Locate the cell with the specified text and output its [X, Y] center coordinate. 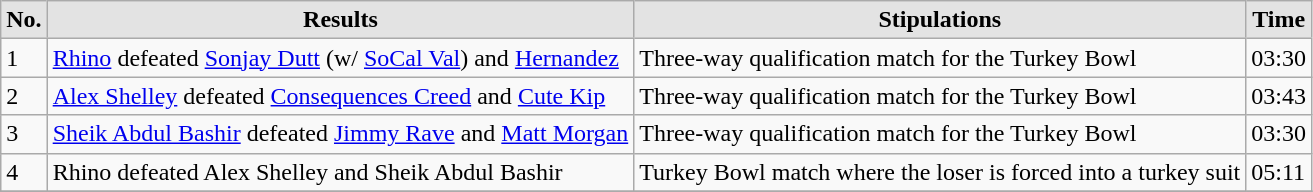
3 [24, 134]
Turkey Bowl match where the loser is forced into a turkey suit [940, 172]
Rhino defeated Alex Shelley and Sheik Abdul Bashir [340, 172]
No. [24, 20]
Stipulations [940, 20]
03:43 [1279, 96]
4 [24, 172]
05:11 [1279, 172]
Time [1279, 20]
1 [24, 58]
Results [340, 20]
2 [24, 96]
Rhino defeated Sonjay Dutt (w/ SoCal Val) and Hernandez [340, 58]
Sheik Abdul Bashir defeated Jimmy Rave and Matt Morgan [340, 134]
Alex Shelley defeated Consequences Creed and Cute Kip [340, 96]
